Output the [X, Y] coordinate of the center of the cell containing the given text.  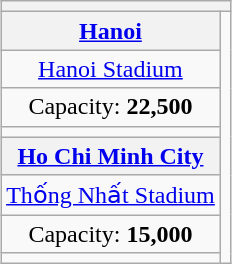
Hanoi [111, 31]
Ho Chi Minh City [111, 156]
Hanoi Stadium [111, 69]
Capacity: 15,000 [111, 234]
Thống Nhất Stadium [111, 195]
Capacity: 22,500 [111, 107]
